Return the (X, Y) coordinate for the center point of the cell that contains the specified text.  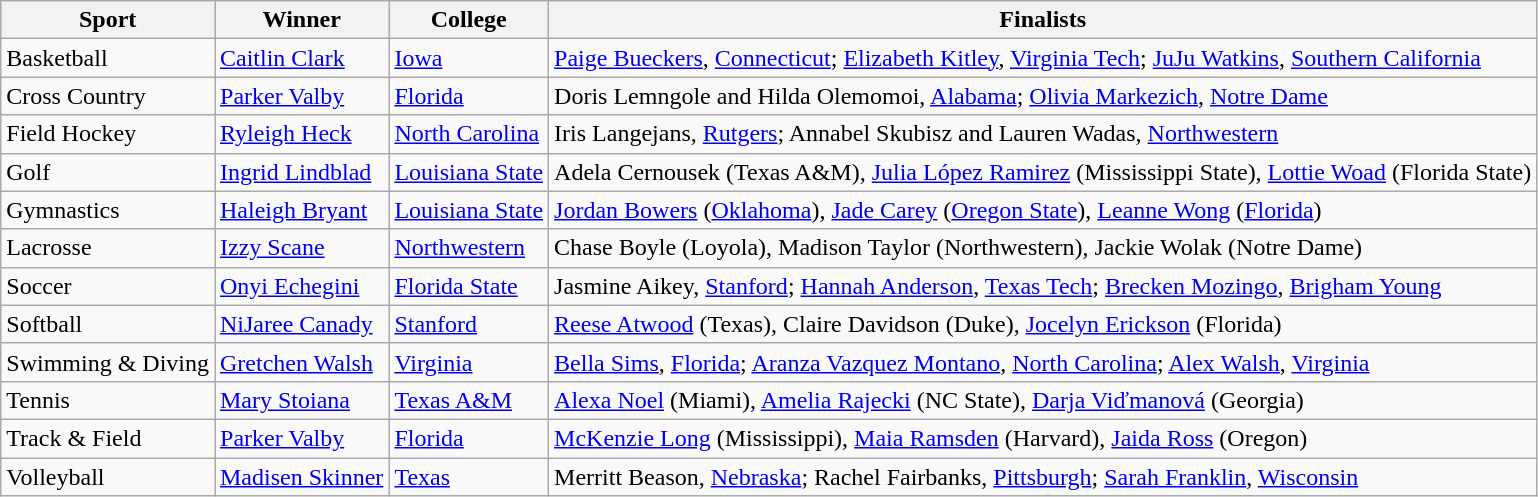
Mary Stoiana (301, 400)
Reese Atwood (Texas), Claire Davidson (Duke), Jocelyn Erickson (Florida) (1043, 324)
Ingrid Lindblad (301, 172)
Ryleigh Heck (301, 134)
Swimming & Diving (108, 362)
Lacrosse (108, 248)
Gretchen Walsh (301, 362)
Field Hockey (108, 134)
Softball (108, 324)
Volleyball (108, 477)
Florida State (469, 286)
Virginia (469, 362)
Merritt Beason, Nebraska; Rachel Fairbanks, Pittsburgh; Sarah Franklin, Wisconsin (1043, 477)
Iris Langejans, Rutgers; Annabel Skubisz and Lauren Wadas, Northwestern (1043, 134)
College (469, 20)
Cross Country (108, 96)
North Carolina (469, 134)
Bella Sims, Florida; Aranza Vazquez Montano, North Carolina; Alex Walsh, Virginia (1043, 362)
Adela Cernousek (Texas A&M), Julia López Ramirez (Mississippi State), Lottie Woad (Florida State) (1043, 172)
Iowa (469, 58)
Texas A&M (469, 400)
Paige Bueckers, Connecticut; Elizabeth Kitley, Virginia Tech; JuJu Watkins, Southern California (1043, 58)
Izzy Scane (301, 248)
Texas (469, 477)
Northwestern (469, 248)
Track & Field (108, 438)
Jordan Bowers (Oklahoma), Jade Carey (Oregon State), Leanne Wong (Florida) (1043, 210)
Caitlin Clark (301, 58)
Onyi Echegini (301, 286)
NiJaree Canady (301, 324)
Doris Lemngole and Hilda Olemomoi, Alabama; Olivia Markezich, Notre Dame (1043, 96)
Madisen Skinner (301, 477)
Finalists (1043, 20)
Winner (301, 20)
Gymnastics (108, 210)
McKenzie Long (Mississippi), Maia Ramsden (Harvard), Jaida Ross (Oregon) (1043, 438)
Basketball (108, 58)
Sport (108, 20)
Tennis (108, 400)
Haleigh Bryant (301, 210)
Golf (108, 172)
Stanford (469, 324)
Chase Boyle (Loyola), Madison Taylor (Northwestern), Jackie Wolak (Notre Dame) (1043, 248)
Jasmine Aikey, Stanford; Hannah Anderson, Texas Tech; Brecken Mozingo, Brigham Young (1043, 286)
Soccer (108, 286)
Alexa Noel (Miami), Amelia Rajecki (NC State), Darja Viďmanová (Georgia) (1043, 400)
